Locate the cell with the specified text and output its (x, y) center coordinate. 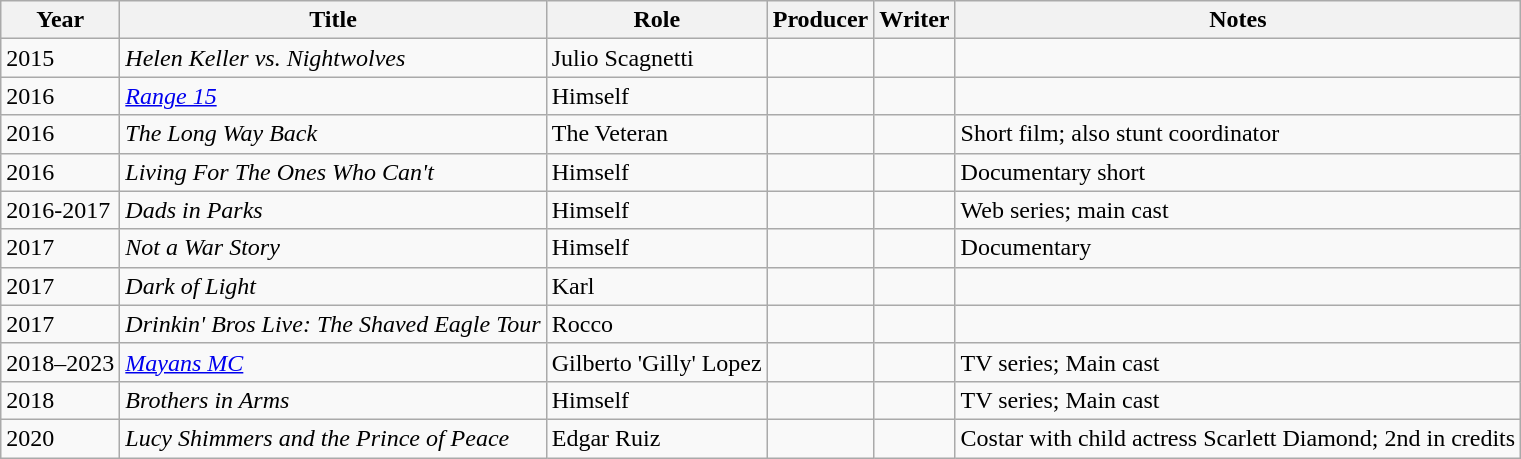
2018–2023 (60, 362)
2016-2017 (60, 210)
Role (656, 20)
The Veteran (656, 134)
Title (333, 20)
Dark of Light (333, 286)
2020 (60, 438)
Gilberto 'Gilly' Lopez (656, 362)
Brothers in Arms (333, 400)
Julio Scagnetti (656, 58)
Edgar Ruiz (656, 438)
Rocco (656, 324)
Short film; also stunt coordinator (1238, 134)
2018 (60, 400)
Living For The Ones Who Can't (333, 172)
2015 (60, 58)
Range 15 (333, 96)
Costar with child actress Scarlett Diamond; 2nd in credits (1238, 438)
Web series; main cast (1238, 210)
Producer (820, 20)
Lucy Shimmers and the Prince of Peace (333, 438)
Notes (1238, 20)
Writer (914, 20)
Not a War Story (333, 248)
Dads in Parks (333, 210)
Documentary (1238, 248)
Documentary short (1238, 172)
The Long Way Back (333, 134)
Karl (656, 286)
Mayans MC (333, 362)
Drinkin' Bros Live: The Shaved Eagle Tour (333, 324)
Helen Keller vs. Nightwolves (333, 58)
Year (60, 20)
